Detect which cell encompasses the target text, then output its (x, y) center coordinate. 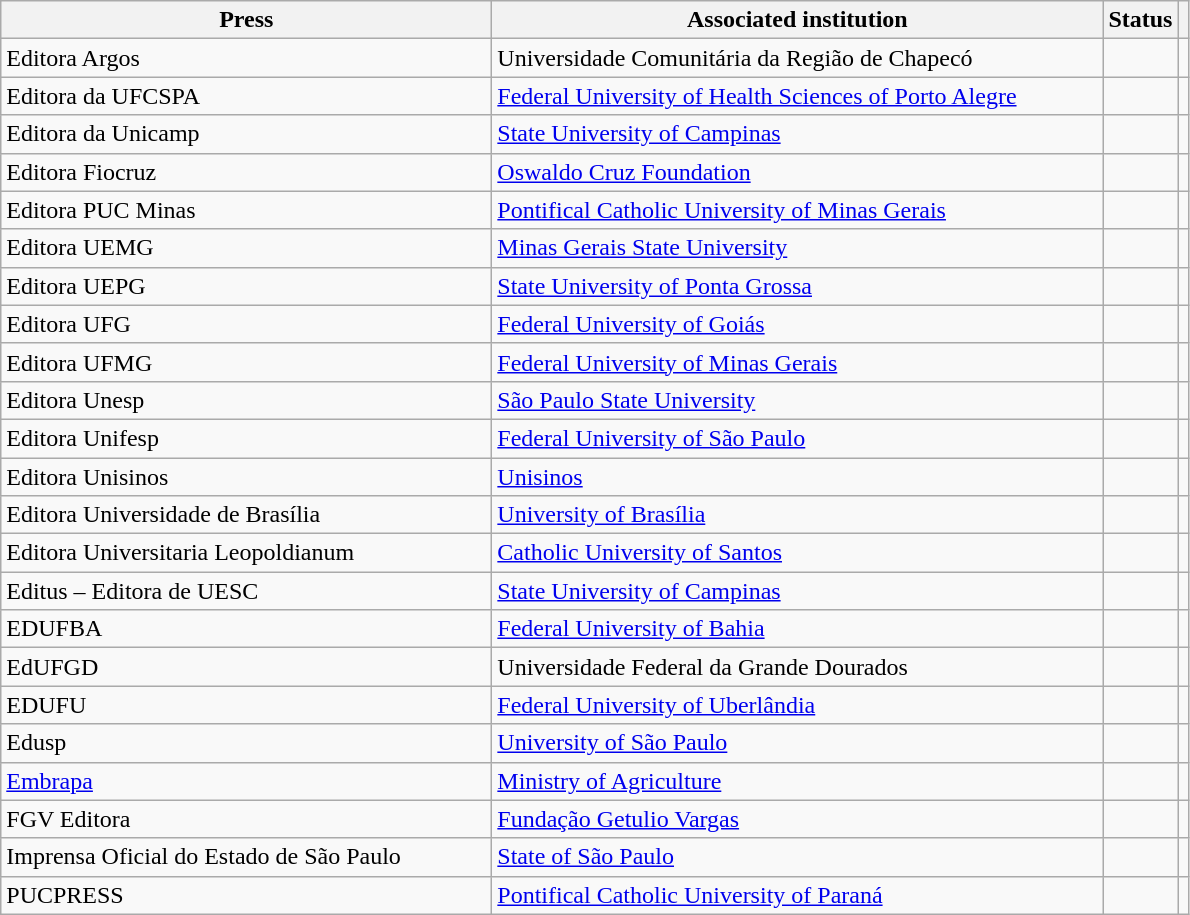
Pontifical Catholic University of Minas Gerais (798, 210)
Editora UEPG (246, 286)
FGV Editora (246, 819)
Federal University of Uberlândia (798, 705)
Edusp (246, 743)
Editora da Unicamp (246, 134)
Federal University of Bahia (798, 629)
Editora Universidade de Brasília (246, 515)
State University of Ponta Grossa (798, 286)
Editora UEMG (246, 248)
Editora PUC Minas (246, 210)
Editora da UFCSPA (246, 96)
Editus – Editora de UESC (246, 591)
Imprensa Oficial do Estado de São Paulo (246, 857)
University of São Paulo (798, 743)
Federal University of São Paulo (798, 438)
EDUFBA (246, 629)
State of São Paulo (798, 857)
Editora Argos (246, 58)
EDUFU (246, 705)
Universidade Federal da Grande Dourados (798, 667)
Minas Gerais State University (798, 248)
Universidade Comunitária da Região de Chapecó (798, 58)
São Paulo State University (798, 400)
Catholic University of Santos (798, 553)
Editora UFG (246, 324)
Ministry of Agriculture (798, 781)
Pontifical Catholic University of Paraná (798, 895)
Federal University of Minas Gerais (798, 362)
Federal University of Health Sciences of Porto Alegre (798, 96)
Editora UFMG (246, 362)
Editora Universitaria Leopoldianum (246, 553)
Editora Unisinos (246, 477)
EdUFGD (246, 667)
Status (1140, 20)
Oswaldo Cruz Foundation (798, 172)
Press (246, 20)
Editora Unesp (246, 400)
Federal University of Goiás (798, 324)
University of Brasília (798, 515)
Associated institution (798, 20)
Embrapa (246, 781)
Unisinos (798, 477)
Editora Fiocruz (246, 172)
PUCPRESS (246, 895)
Fundação Getulio Vargas (798, 819)
Editora Unifesp (246, 438)
